Find where the given text appears and provide that cell's center as (x, y) coordinate. 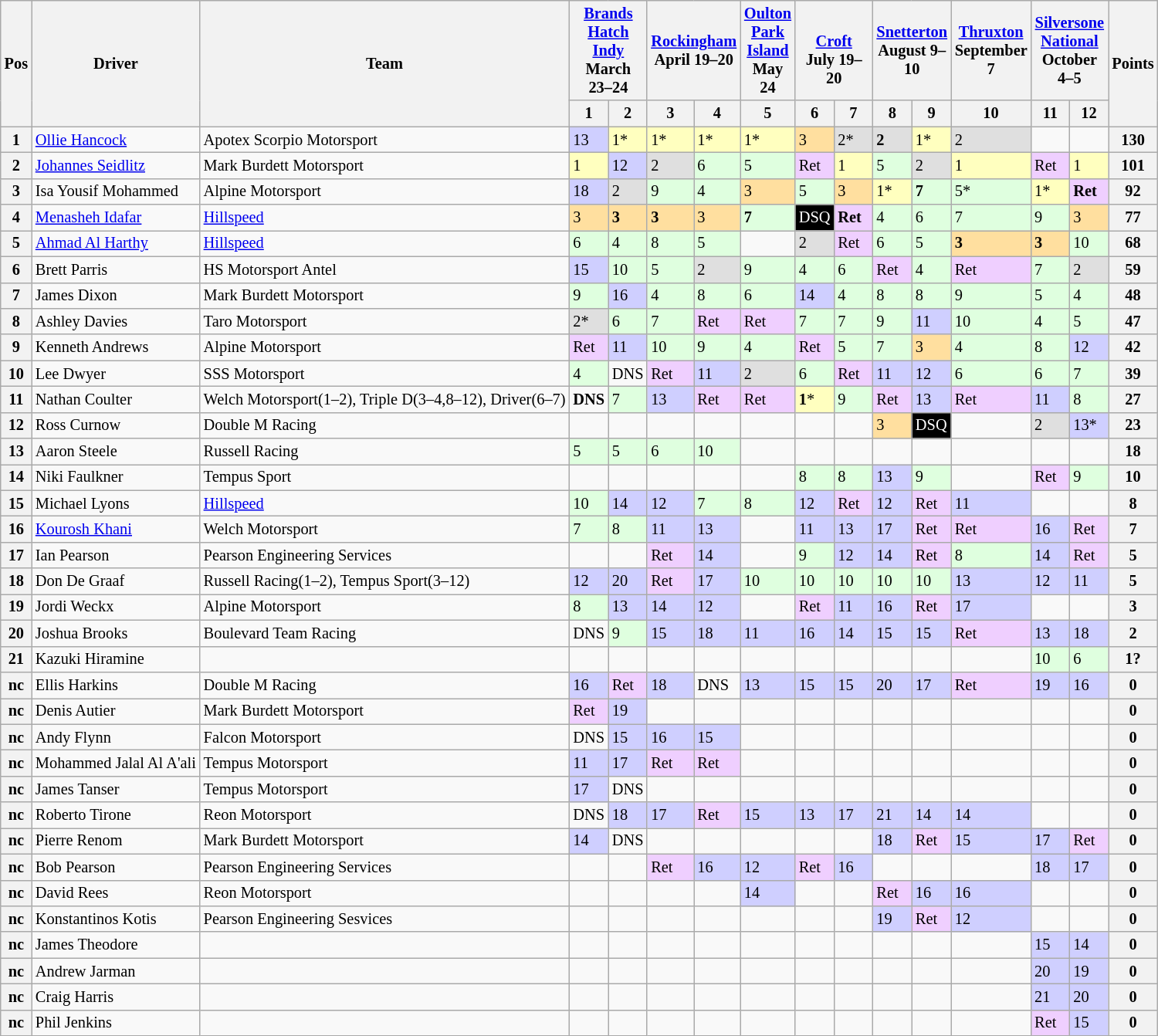
Pos (16, 63)
Konstantinos Kotis (116, 919)
Johannes Seidlitz (116, 165)
James Tanser (116, 789)
Jordi Weckx (116, 607)
Ellis Harkins (116, 685)
Aaron Steele (116, 452)
Niki Faulkner (116, 477)
130 (1133, 140)
Ross Curnow (116, 425)
27 (1133, 399)
Denis Autier (116, 711)
SSS Motorsport (384, 374)
Oulton Park IslandMay 24 (767, 50)
James Theodore (116, 945)
Welch Motorsport (384, 529)
HS Motorsport Antel (384, 269)
59 (1133, 269)
101 (1133, 165)
Ollie Hancock (116, 140)
Russell Racing(1–2), Tempus Sport(3–12) (384, 581)
23 (1133, 425)
Russell Racing (384, 452)
Kenneth Andrews (116, 347)
42 (1133, 347)
Phil Jenkins (116, 1023)
David Rees (116, 893)
13* (1089, 425)
Kourosh Khani (116, 529)
Tempus Sport (384, 477)
Ahmad Al Harthy (116, 243)
Team (384, 63)
Driver (116, 63)
Menasheh Idafar (116, 218)
1? (1133, 659)
92 (1133, 191)
68 (1133, 243)
Points (1133, 63)
Craig Harris (116, 997)
Isa Yousif Mohammed (116, 191)
Welch Motorsport(1–2), Triple D(3–4,8–12), Driver(6–7) (384, 399)
Pearson Engineering Sesvices (384, 919)
RockinghamApril 19–20 (693, 50)
Michael Lyons (116, 503)
5* (991, 191)
Bob Pearson (116, 867)
Andrew Jarman (116, 971)
James Dixon (116, 296)
ThruxtonSeptember 7 (991, 50)
SnettertonAugust 9–10 (913, 50)
Apotex Scorpio Motorsport (384, 140)
Ian Pearson (116, 555)
Pierre Renom (116, 841)
Silversone NationalOctober 4–5 (1069, 50)
Brett Parris (116, 269)
Taro Motorsport (384, 321)
Andy Flynn (116, 737)
Roberto Tirone (116, 815)
CroftJuly 19–20 (834, 50)
48 (1133, 296)
77 (1133, 218)
Mohammed Jalal Al A'ali (116, 763)
Ashley Davies (116, 321)
Don De Graaf (116, 581)
39 (1133, 374)
Lee Dwyer (116, 374)
Kazuki Hiramine (116, 659)
Joshua Brooks (116, 633)
Falcon Motorsport (384, 737)
Nathan Coulter (116, 399)
Boulevard Team Racing (384, 633)
Brands Hatch IndyMarch 23–24 (608, 50)
47 (1133, 321)
